Detect which cell encompasses the target text, then output its (X, Y) center coordinate. 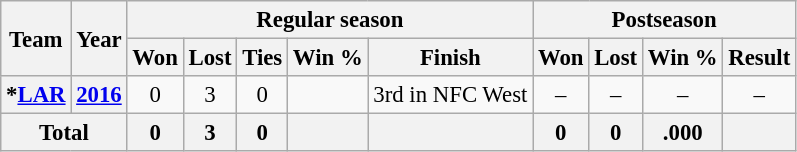
Team (36, 38)
Result (760, 58)
*LAR (36, 95)
Ties (262, 58)
Total (64, 133)
3rd in NFC West (450, 95)
.000 (682, 133)
2016 (99, 95)
Finish (450, 58)
Postseason (664, 20)
Regular season (330, 20)
Year (99, 38)
